Scan for the cell matching the given text and deliver its [X, Y] coordinate at center. 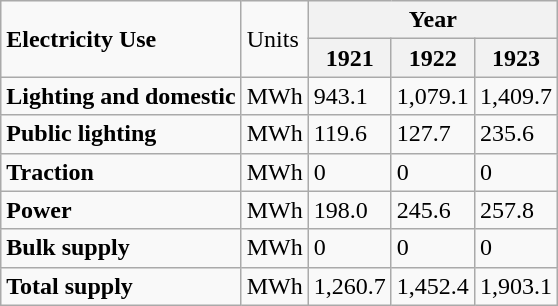
127.7 [432, 134]
Year [432, 20]
1,079.1 [432, 96]
119.6 [350, 134]
Total supply [121, 286]
1922 [432, 58]
Units [274, 39]
245.6 [432, 210]
257.8 [516, 210]
198.0 [350, 210]
1,452.4 [432, 286]
1921 [350, 58]
1,409.7 [516, 96]
Power [121, 210]
Electricity Use [121, 39]
1,260.7 [350, 286]
1923 [516, 58]
Bulk supply [121, 248]
Public lighting [121, 134]
235.6 [516, 134]
Traction [121, 172]
943.1 [350, 96]
1,903.1 [516, 286]
Lighting and domestic [121, 96]
